Detect which cell encompasses the target text, then output its [X, Y] center coordinate. 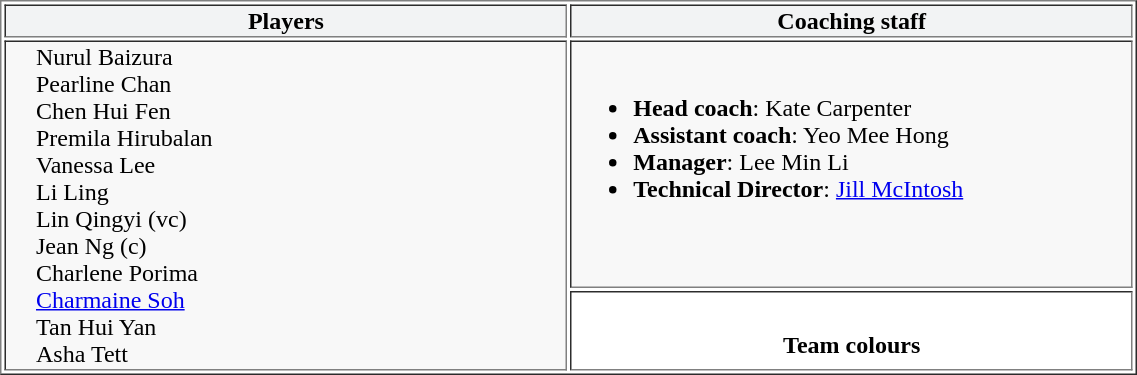
Coaching staff [852, 20]
Players [286, 20]
Head coach: Kate CarpenterAssistant coach: Yeo Mee HongManager: Lee Min LiTechnical Director: Jill McIntosh [852, 164]
Nurul BaizuraPearline ChanChen Hui FenPremila HirubalanVanessa LeeLi LingLin Qingyi (vc) Jean Ng (c)Charlene PorimaCharmaine SohTan Hui YanAsha Tett [286, 205]
